Return the [x, y] coordinate for the center point of the cell that contains the specified text.  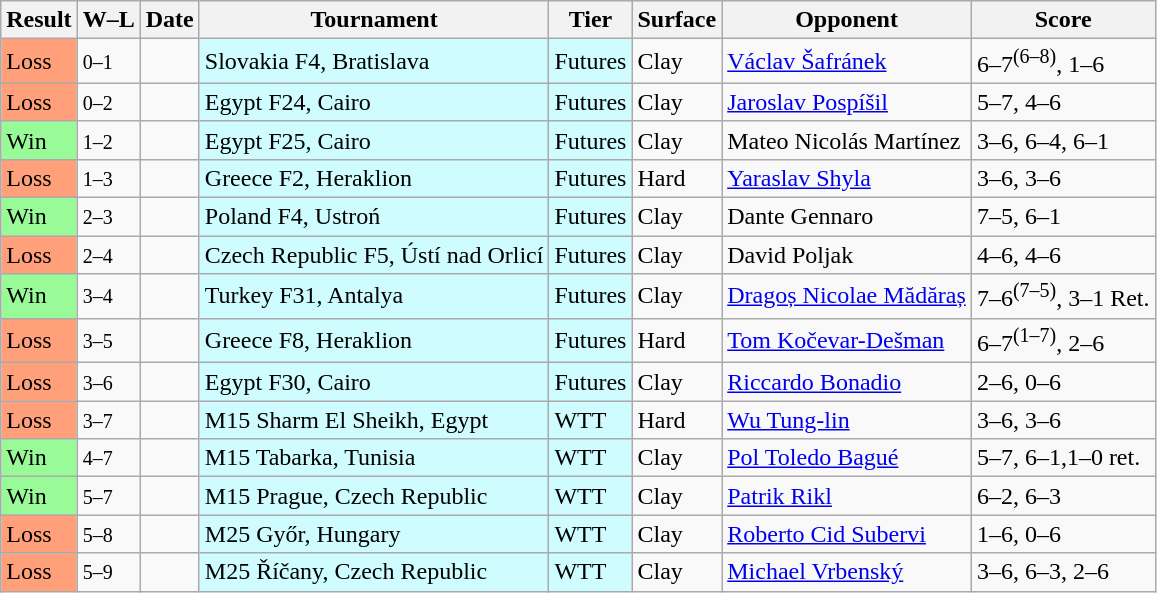
Dragoș Nicolae Mădăraș [847, 296]
4–7 [108, 458]
Slovakia F4, Bratislava [374, 62]
Date [170, 20]
Michael Vrbenský [847, 572]
6–7(1–7), 2–6 [1063, 340]
1–3 [108, 178]
1–2 [108, 140]
Egypt F25, Cairo [374, 140]
M25 Győr, Hungary [374, 534]
Result [39, 20]
6–7(6–8), 1–6 [1063, 62]
3–4 [108, 296]
Roberto Cid Subervi [847, 534]
Tournament [374, 20]
5–7, 4–6 [1063, 102]
Yaraslav Shyla [847, 178]
Greece F8, Heraklion [374, 340]
W–L [108, 20]
Greece F2, Heraklion [374, 178]
3–6, 6–3, 2–6 [1063, 572]
Jaroslav Pospíšil [847, 102]
2–4 [108, 255]
3–6 [108, 382]
2–6, 0–6 [1063, 382]
M15 Tabarka, Tunisia [374, 458]
Tom Kočevar-Dešman [847, 340]
Dante Gennaro [847, 217]
M15 Prague, Czech Republic [374, 496]
M25 Říčany, Czech Republic [374, 572]
7–5, 6–1 [1063, 217]
4–6, 4–6 [1063, 255]
5–8 [108, 534]
Poland F4, Ustroń [374, 217]
3–7 [108, 420]
Egypt F24, Cairo [374, 102]
5–9 [108, 572]
2–3 [108, 217]
M15 Sharm El Sheikh, Egypt [374, 420]
David Poljak [847, 255]
Wu Tung-lin [847, 420]
3–6, 6–4, 6–1 [1063, 140]
Mateo Nicolás Martínez [847, 140]
Tier [590, 20]
Pol Toledo Bagué [847, 458]
Czech Republic F5, Ústí nad Orlicí [374, 255]
3–5 [108, 340]
0–1 [108, 62]
5–7 [108, 496]
Opponent [847, 20]
Egypt F30, Cairo [374, 382]
7–6(7–5), 3–1 Ret. [1063, 296]
1–6, 0–6 [1063, 534]
Patrik Rikl [847, 496]
5–7, 6–1,1–0 ret. [1063, 458]
6–2, 6–3 [1063, 496]
Václav Šafránek [847, 62]
Turkey F31, Antalya [374, 296]
Surface [677, 20]
Riccardo Bonadio [847, 382]
0–2 [108, 102]
Score [1063, 20]
